Pinpoint the cell where the given text exists, returning its [x, y] midpoint coordinate. 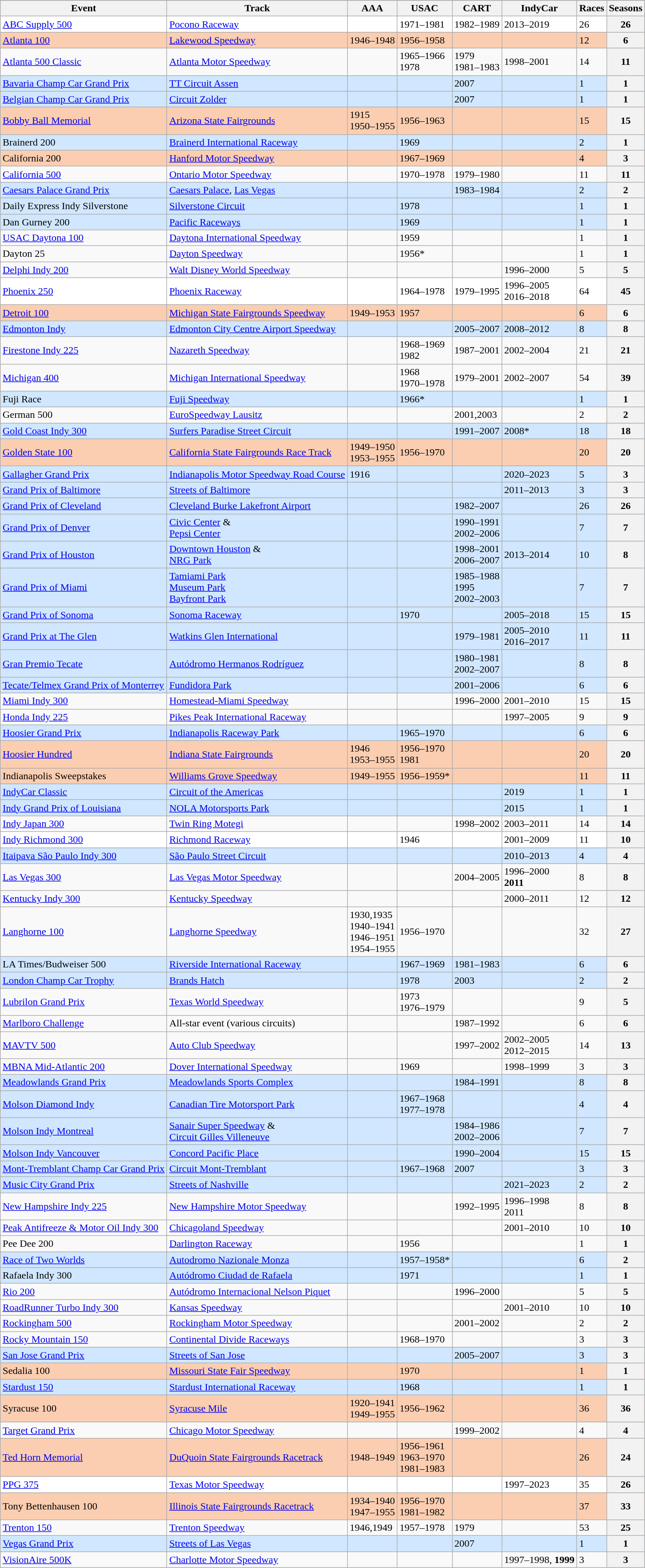
Streets of Baltimore [257, 490]
53 [592, 1528]
1946,1949 [373, 1528]
64 [592, 291]
Lakewood Speedway [257, 40]
1979–2001 [477, 377]
Canadian Tire Motorsport Park [257, 1104]
Syracuse 100 [84, 1409]
1991–2007 [477, 431]
Continental Divide Raceways [257, 1339]
Missouri State Fair Speedway [257, 1371]
24 [625, 1457]
2001–2006 [477, 685]
Atlanta 100 [84, 40]
27 [625, 932]
Tony Bettenhausen 100 [84, 1506]
Pikes Peak International Raceway [257, 717]
Edmonton Indy [84, 329]
California 500 [84, 174]
1956–1962 [424, 1409]
1980–19812002–2007 [477, 663]
1971–1981 [424, 24]
1996–19982011 [539, 1206]
35 [592, 1484]
2002–2004 [539, 350]
1998–2002 [477, 824]
2011–2013 [539, 490]
Molson Indy Montreal [84, 1131]
1997–2002 [477, 1045]
Autódromo Ciudad de Rafaela [257, 1276]
Daytona International Speedway [257, 238]
Mont-Tremblant Champ Car Grand Prix [84, 1169]
Hoosier Grand Prix [84, 733]
54 [592, 377]
Gold Coast Indy 300 [84, 431]
Darlington Raceway [257, 1244]
1965–1970 [424, 733]
1957 [424, 313]
1998–20012006–2007 [477, 555]
MBNA Mid-Atlantic 200 [84, 1067]
1985–198819952002–2003 [477, 588]
Kansas Speedway [257, 1307]
25 [625, 1528]
32 [592, 932]
2008–2012 [539, 329]
Texas World Speedway [257, 1002]
1997–2005 [539, 717]
Nazareth Speedway [257, 350]
Chicago Motor Speedway [257, 1430]
Circuit of the Americas [257, 792]
Hanford Motor Speedway [257, 158]
1968–1970 [424, 1339]
1967–1968 [424, 1169]
1956–1963 [424, 120]
Peak Antifreeze & Motor Oil Indy 300 [84, 1228]
1934–19401947–1955 [373, 1506]
São Paulo Street Circuit [257, 855]
Indy Japan 300 [84, 824]
RoadRunner Turbo Indy 300 [84, 1307]
Vegas Grand Prix [84, 1544]
2008* [539, 431]
Rafaela Indy 300 [84, 1276]
Gallagher Grand Prix [84, 474]
Rio 200 [84, 1292]
Rockingham Motor Speedway [257, 1323]
1959 [424, 238]
Honda Indy 225 [84, 717]
Brainerd International Raceway [257, 142]
TT Circuit Assen [257, 83]
Meadowlands Grand Prix [84, 1082]
2003–2011 [539, 824]
Ted Horn Memorial [84, 1457]
Dayton Speedway [257, 254]
1984–1991 [477, 1082]
Indianapolis Raceway Park [257, 733]
2005–20102016–2017 [539, 637]
Rockingham 500 [84, 1323]
1979–1980 [477, 174]
13 [625, 1045]
1996–20052016–2018 [539, 291]
1920–19411949–1955 [373, 1409]
Detroit 100 [84, 313]
Indiana State Fairgrounds [257, 755]
New Hampshire Indy 225 [84, 1206]
Hoosier Hundred [84, 755]
Atlanta Motor Speedway [257, 62]
USAC [424, 8]
1966* [424, 399]
Stardust 150 [84, 1387]
Fundidora Park [257, 685]
Silverstone Circuit [257, 206]
1987–2001 [477, 350]
Ontario Motor Speedway [257, 174]
London Champ Car Trophy [84, 980]
2000–2011 [539, 899]
Lubrilon Grand Prix [84, 1002]
California State Fairgrounds Race Track [257, 453]
2002–2007 [539, 377]
Trenton 150 [84, 1528]
2001–2002 [477, 1323]
1949–1955 [373, 776]
1964–1978 [424, 291]
1949–19501953–1955 [373, 453]
1965–19661978 [424, 62]
19731976–1979 [424, 1002]
Indianapolis Sweepstakes [84, 776]
Kentucky Indy 300 [84, 899]
Track [257, 8]
1982–1989 [477, 24]
Event [84, 8]
Golden State 100 [84, 453]
Meadowlands Sports Complex [257, 1082]
2019 [539, 792]
1981–1983 [477, 964]
Pocono Raceway [257, 24]
Arizona State Fairgrounds [257, 120]
MAVTV 500 [84, 1045]
Phoenix 250 [84, 291]
1968 [424, 1387]
1979–1995 [477, 291]
Auto Club Speedway [257, 1045]
Caesars Palace Grand Prix [84, 190]
2001–2009 [539, 839]
California 200 [84, 158]
Cleveland Burke Lakefront Airport [257, 506]
AAA [373, 8]
2001,2003 [477, 415]
Seasons [625, 8]
1998–2001 [539, 62]
Autodromo Nazionale Monza [257, 1260]
1996–20002011 [539, 877]
2002–20052012–2015 [539, 1045]
Indianapolis Motor Speedway Road Course [257, 474]
Sonoma Raceway [257, 615]
2015 [539, 808]
1979–1981 [477, 637]
Grand Prix at The Glen [84, 637]
Itaipava São Paulo Indy 300 [84, 855]
Grand Prix of Denver [84, 527]
Grand Prix of Sonoma [84, 615]
Indy Grand Prix of Louisiana [84, 808]
VisionAire 500K [84, 1560]
Phoenix Raceway [257, 291]
Dan Gurney 200 [84, 222]
2020–2023 [539, 474]
1990–2004 [477, 1153]
NOLA Motorsports Park [257, 808]
1956–19701981 [424, 755]
Fuji Speedway [257, 399]
Fuji Race [84, 399]
1956–19611963–19701981–1983 [424, 1457]
39 [625, 377]
1957–1958* [424, 1260]
Concord Pacific Place [257, 1153]
1957–1978 [424, 1528]
1956–1958 [424, 40]
San Jose Grand Prix [84, 1355]
Edmonton City Centre Airport Speedway [257, 329]
Caesars Palace, Las Vegas [257, 190]
Tecate/Telmex Grand Prix of Monterrey [84, 685]
All-star event (various circuits) [257, 1023]
1997–2023 [539, 1484]
Music City Grand Prix [84, 1184]
PPG 375 [84, 1484]
1967–19681977–1978 [424, 1104]
1916 [373, 474]
2004–2005 [477, 877]
Texas Motor Speedway [257, 1484]
Grand Prix of Miami [84, 588]
Tamiami ParkMuseum ParkBayfront Park [257, 588]
Bobby Ball Memorial [84, 120]
2003 [477, 980]
Belgian Champ Car Grand Prix [84, 99]
1987–1992 [477, 1023]
1982–2007 [477, 506]
Kentucky Speedway [257, 899]
Race of Two Worlds [84, 1260]
Delphi Indy 200 [84, 270]
Las Vegas 300 [84, 877]
Grand Prix of Baltimore [84, 490]
2013–2019 [539, 24]
Civic Center &Pepsi Center [257, 527]
Rocky Mountain 150 [84, 1339]
Circuit Zolder [257, 99]
ABC Supply 500 [84, 24]
Brands Hatch [257, 980]
Langhorne Speedway [257, 932]
Firestone Indy 225 [84, 350]
Races [592, 8]
1949–1953 [373, 313]
Sedalia 100 [84, 1371]
Grand Prix of Cleveland [84, 506]
Target Grand Prix [84, 1430]
37 [592, 1506]
Syracuse Mile [257, 1409]
1983–1984 [477, 190]
Michigan International Speedway [257, 377]
Streets of Nashville [257, 1184]
1956–19701981–1982 [424, 1506]
1998–1999 [539, 1067]
Homestead-Miami Speedway [257, 701]
Indy Richmond 300 [84, 839]
1948–1949 [373, 1457]
19791981–1983 [477, 62]
1992–1995 [477, 1206]
33 [625, 1506]
Atlanta 500 Classic [84, 62]
Stardust International Raceway [257, 1387]
Pee Dee 200 [84, 1244]
Chicagoland Speedway [257, 1228]
Streets of Las Vegas [257, 1544]
1946 [424, 839]
Grand Prix of Houston [84, 555]
Circuit Mont-Tremblant [257, 1169]
2010–2013 [539, 855]
1990–19912002–2006 [477, 527]
Surfers Paradise Street Circuit [257, 431]
Riverside International Raceway [257, 964]
DuQuoin State Fairgrounds Racetrack [257, 1457]
1997–1998, 1999 [539, 1560]
2005–2018 [539, 615]
1946–1948 [373, 40]
New Hampshire Motor Speedway [257, 1206]
Richmond Raceway [257, 839]
1971 [424, 1276]
LA Times/Budweiser 500 [84, 964]
2021–2023 [539, 1184]
45 [625, 291]
Dayton 25 [84, 254]
Las Vegas Motor Speedway [257, 877]
EuroSpeedway Lausitz [257, 415]
Watkins Glen International [257, 637]
German 500 [84, 415]
Michigan 400 [84, 377]
Sanair Super Speedway &Circuit Gilles Villeneuve [257, 1131]
Williams Grove Speedway [257, 776]
19681970–1978 [424, 377]
Illinois State Fairgrounds Racetrack [257, 1506]
Autódromo Internacional Nelson Piquet [257, 1292]
Michigan State Fairgrounds Speedway [257, 313]
Marlboro Challenge [84, 1023]
1999–2002 [477, 1430]
1956 [424, 1244]
Downtown Houston &NRG Park [257, 555]
1984–19862002–2006 [477, 1131]
Dover International Speedway [257, 1067]
IndyCar [539, 8]
1956* [424, 254]
1956–1959* [424, 776]
Miami Indy 300 [84, 701]
Molson Diamond Indy [84, 1104]
Charlotte Motor Speedway [257, 1560]
Twin Ring Motegi [257, 824]
1979 [477, 1528]
Bavaria Champ Car Grand Prix [84, 83]
IndyCar Classic [84, 792]
1970–1978 [424, 174]
Gran Premio Tecate [84, 663]
19461953–1955 [373, 755]
Autódromo Hermanos Rodríguez [257, 663]
1968–19691982 [424, 350]
Streets of San Jose [257, 1355]
Pacific Raceways [257, 222]
Trenton Speedway [257, 1528]
Walt Disney World Speedway [257, 270]
Langhorne 100 [84, 932]
2013–2014 [539, 555]
1930,19351940–19411946–19511954–1955 [373, 932]
19151950–1955 [373, 120]
Daily Express Indy Silverstone [84, 206]
CART [477, 8]
Molson Indy Vancouver [84, 1153]
Brainerd 200 [84, 142]
USAC Daytona 100 [84, 238]
